Pinpoint the cell where the given text exists, returning its (X, Y) midpoint coordinate. 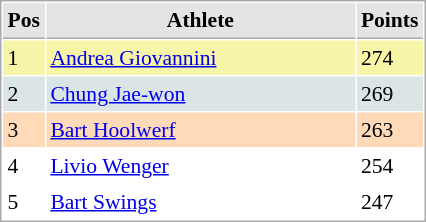
247 (390, 201)
5 (24, 201)
4 (24, 165)
Points (390, 21)
Athlete (200, 21)
3 (24, 129)
263 (390, 129)
254 (390, 165)
269 (390, 93)
Chung Jae-won (200, 93)
Pos (24, 21)
274 (390, 57)
Livio Wenger (200, 165)
1 (24, 57)
Andrea Giovannini (200, 57)
2 (24, 93)
Bart Swings (200, 201)
Bart Hoolwerf (200, 129)
